Extract the (x, y) coordinate from the center of the cell holding the provided text.  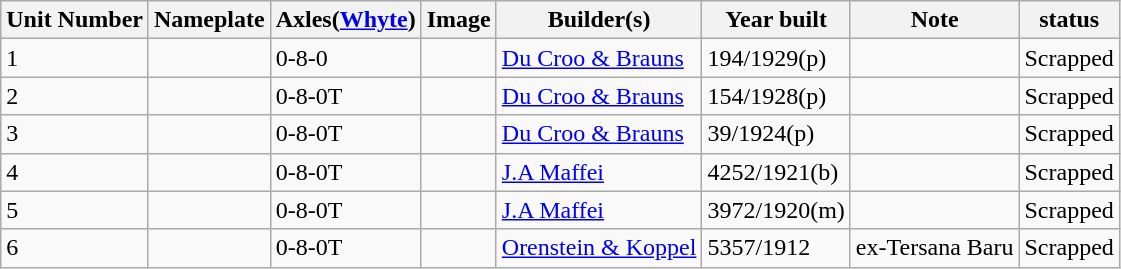
3 (75, 134)
4 (75, 172)
5 (75, 210)
Nameplate (209, 20)
3972/1920(m) (776, 210)
ex-Tersana Baru (934, 248)
1 (75, 58)
0-8-0 (346, 58)
Year built (776, 20)
194/1929(p) (776, 58)
Axles(Whyte) (346, 20)
39/1924(p) (776, 134)
status (1069, 20)
154/1928(p) (776, 96)
6 (75, 248)
5357/1912 (776, 248)
Orenstein & Koppel (599, 248)
4252/1921(b) (776, 172)
Image (458, 20)
Builder(s) (599, 20)
Note (934, 20)
2 (75, 96)
Unit Number (75, 20)
